For the text-containing cell, return its midpoint in [x, y] coordinate format. 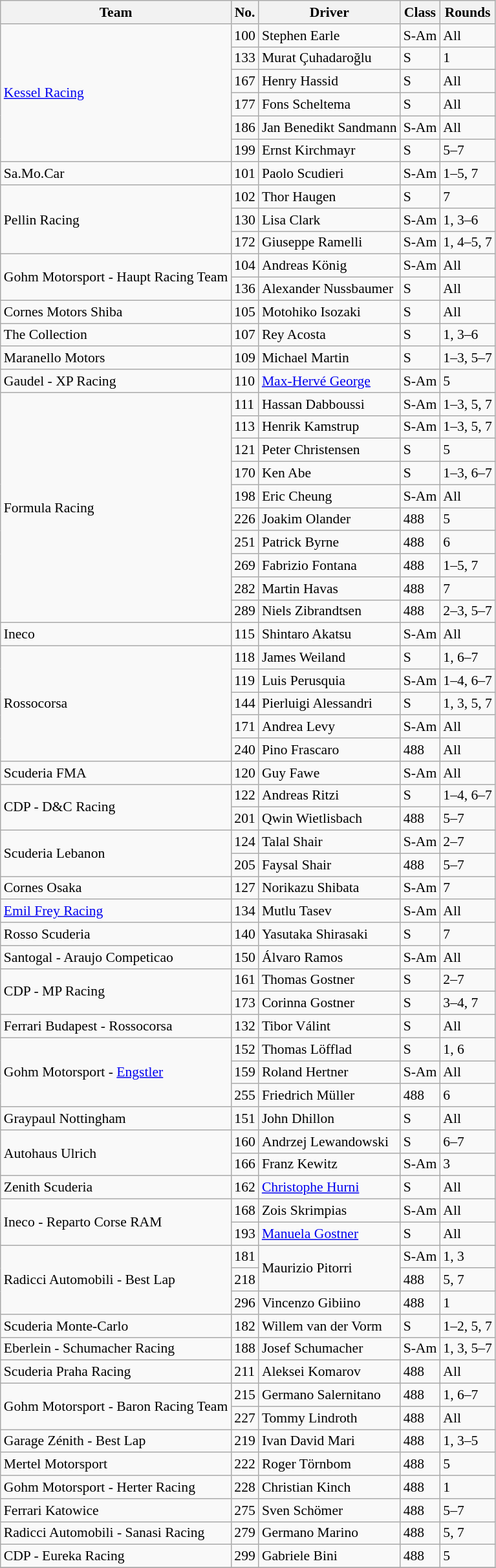
Maurizio Pitorri [330, 1268]
Shintaro Akatsu [330, 635]
Autohaus Ulrich [116, 1153]
CDP - Eureka Racing [116, 1556]
Graypaul Nottingham [116, 1118]
130 [244, 220]
171 [244, 727]
Emil Frey Racing [116, 911]
No. [244, 12]
107 [244, 335]
Rossocorsa [116, 704]
Gaudel - XP Racing [116, 381]
Norikazu Shibata [330, 888]
119 [244, 681]
Friedrich Müller [330, 1096]
Tibor Válint [330, 1027]
218 [244, 1280]
Lisa Clark [330, 220]
1, 3, 5–7 [468, 1349]
Class [420, 12]
Martin Havas [330, 589]
Roger Törnbom [330, 1465]
1, 4–5, 7 [468, 243]
Santogal - Araujo Competicao [116, 957]
Mutlu Tasev [330, 911]
Thor Haugen [330, 197]
177 [244, 105]
Scuderia FMA [116, 773]
Qwin Wietlisbach [330, 819]
Roland Hertner [330, 1073]
211 [244, 1372]
Team [116, 12]
Christian Kinch [330, 1487]
Ferrari Katowice [116, 1510]
Luis Perusquia [330, 681]
Maranello Motors [116, 358]
228 [244, 1487]
Josef Schumacher [330, 1349]
101 [244, 174]
Andrea Levy [330, 727]
Andrzej Lewandowski [330, 1142]
118 [244, 658]
Hassan Dabboussi [330, 404]
Ineco - Reparto Corse RAM [116, 1223]
Franz Kewitz [330, 1164]
John Dhillon [330, 1118]
Scuderia Monte-Carlo [116, 1326]
222 [244, 1465]
Paolo Scudieri [330, 174]
255 [244, 1096]
Ernst Kirchmayr [330, 151]
1, 3, 5, 7 [468, 704]
172 [244, 243]
100 [244, 36]
144 [244, 704]
162 [244, 1188]
1–3, 6–7 [468, 474]
Gabriele Bini [330, 1556]
193 [244, 1234]
Motohiko Isozaki [330, 312]
296 [244, 1303]
282 [244, 589]
Pino Frascaro [330, 750]
Ineco [116, 635]
140 [244, 934]
Corinna Gostner [330, 1003]
299 [244, 1556]
Zois Skrimpias [330, 1211]
136 [244, 289]
Sven Schömer [330, 1510]
173 [244, 1003]
CDP - D&C Racing [116, 807]
Willem van der Vorm [330, 1326]
3 [468, 1164]
1–3, 5–7 [468, 358]
Stephen Earle [330, 36]
Ken Abe [330, 474]
115 [244, 635]
Faysal Shair [330, 865]
Mertel Motorsport [116, 1465]
Garage Zénith - Best Lap [116, 1441]
Álvaro Ramos [330, 957]
Alexander Nussbaumer [330, 289]
Fons Scheltema [330, 105]
Germano Salernitano [330, 1395]
111 [244, 404]
Ferrari Budapest - Rossocorsa [116, 1027]
Scuderia Lebanon [116, 854]
120 [244, 773]
198 [244, 496]
James Weiland [330, 658]
Kessel Racing [116, 93]
Fabrizio Fontana [330, 565]
1, 3 [468, 1257]
Rosso Scuderia [116, 934]
167 [244, 82]
240 [244, 750]
Scuderia Praha Racing [116, 1372]
134 [244, 911]
226 [244, 519]
Germano Marino [330, 1533]
3–4, 7 [468, 1003]
151 [244, 1118]
Joakim Olander [330, 519]
2–3, 5–7 [468, 611]
227 [244, 1418]
219 [244, 1441]
Pierluigi Alessandri [330, 704]
Gohm Motorsport - Haupt Racing Team [116, 277]
Henrik Kamstrup [330, 427]
Radicci Automobili - Sanasi Racing [116, 1533]
Henry Hassid [330, 82]
215 [244, 1395]
The Collection [116, 335]
Patrick Byrne [330, 543]
Rounds [468, 12]
205 [244, 865]
Talal Shair [330, 842]
105 [244, 312]
132 [244, 1027]
Gohm Motorsport - Engstler [116, 1073]
1–2, 5, 7 [468, 1326]
150 [244, 957]
161 [244, 980]
Eric Cheung [330, 496]
269 [244, 565]
113 [244, 427]
Murat Çuhadaroğlu [330, 58]
168 [244, 1211]
104 [244, 266]
Formula Racing [116, 508]
Tommy Lindroth [330, 1418]
199 [244, 151]
Giuseppe Ramelli [330, 243]
Aleksei Komarov [330, 1372]
127 [244, 888]
Gohm Motorsport - Baron Racing Team [116, 1406]
289 [244, 611]
Ivan David Mari [330, 1441]
Thomas Löfflad [330, 1049]
170 [244, 474]
Peter Christensen [330, 450]
Christophe Hurni [330, 1188]
181 [244, 1257]
160 [244, 1142]
182 [244, 1326]
Cornes Motors Shiba [116, 312]
Rey Acosta [330, 335]
Jan Benedikt Sandmann [330, 127]
186 [244, 127]
251 [244, 543]
122 [244, 796]
Max-Hervé George [330, 381]
Cornes Osaka [116, 888]
Yasutaka Shirasaki [330, 934]
133 [244, 58]
1, 3–5 [468, 1441]
Andreas König [330, 266]
Sa.Mo.Car [116, 174]
Zenith Scuderia [116, 1188]
Radicci Automobili - Best Lap [116, 1279]
Eberlein - Schumacher Racing [116, 1349]
201 [244, 819]
Andreas Ritzi [330, 796]
152 [244, 1049]
Vincenzo Gibiino [330, 1303]
Manuela Gostner [330, 1234]
188 [244, 1349]
Michael Martin [330, 358]
Niels Zibrandtsen [330, 611]
279 [244, 1533]
109 [244, 358]
159 [244, 1073]
CDP - MP Racing [116, 991]
124 [244, 842]
Pellin Racing [116, 220]
121 [244, 450]
Thomas Gostner [330, 980]
Driver [330, 12]
166 [244, 1164]
1, 6 [468, 1049]
110 [244, 381]
6–7 [468, 1142]
Gohm Motorsport - Herter Racing [116, 1487]
Guy Fawe [330, 773]
275 [244, 1510]
102 [244, 197]
